Pinpoint the cell where the given text exists, returning its [x, y] midpoint coordinate. 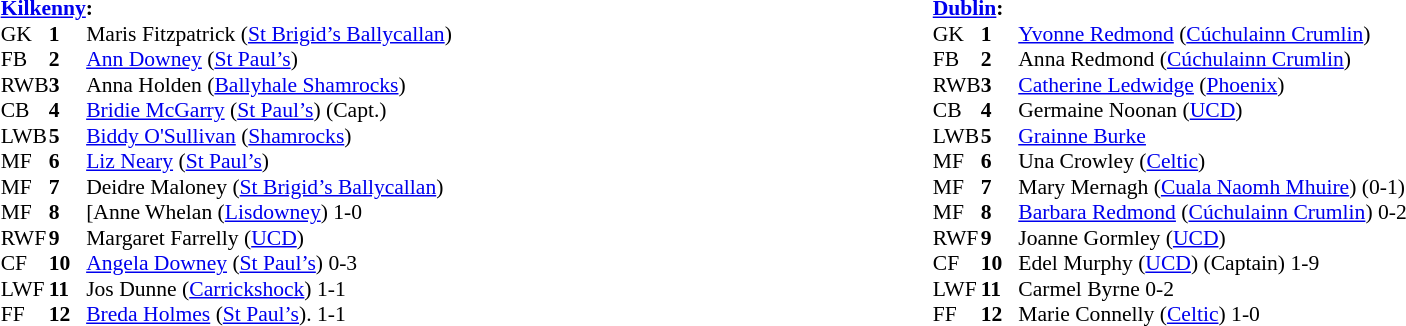
Edel Murphy (UCD) (Captain) 1-9 [1212, 263]
Grainne Burke [1212, 136]
Maris Fitzpatrick (St Brigid’s Ballycallan) [269, 34]
Deidre Maloney (St Brigid’s Ballycallan) [269, 187]
Ann Downey (St Paul’s) [269, 59]
Catherine Ledwidge (Phoenix) [1212, 85]
Yvonne Redmond (Cúchulainn Crumlin) [1212, 34]
Bridie McGarry (St Paul’s) (Capt.) [269, 111]
Angela Downey (St Paul’s) 0-3 [269, 263]
Biddy O'Sullivan (Shamrocks) [269, 136]
Liz Neary (St Paul’s) [269, 161]
Jos Dunne (Carrickshock) 1-1 [269, 289]
Margaret Farrelly (UCD) [269, 238]
Una Crowley (Celtic) [1212, 161]
Carmel Byrne 0-2 [1212, 289]
Barbara Redmond (Cúchulainn Crumlin) 0-2 [1212, 213]
Anna Holden (Ballyhale Shamrocks) [269, 85]
[Anne Whelan (Lisdowney) 1-0 [269, 213]
Germaine Noonan (UCD) [1212, 111]
Joanne Gormley (UCD) [1212, 238]
Anna Redmond (Cúchulainn Crumlin) [1212, 59]
Mary Mernagh (Cuala Naomh Mhuire) (0-1) [1212, 187]
